Extract the [x, y] coordinate from the center of the cell holding the provided text.  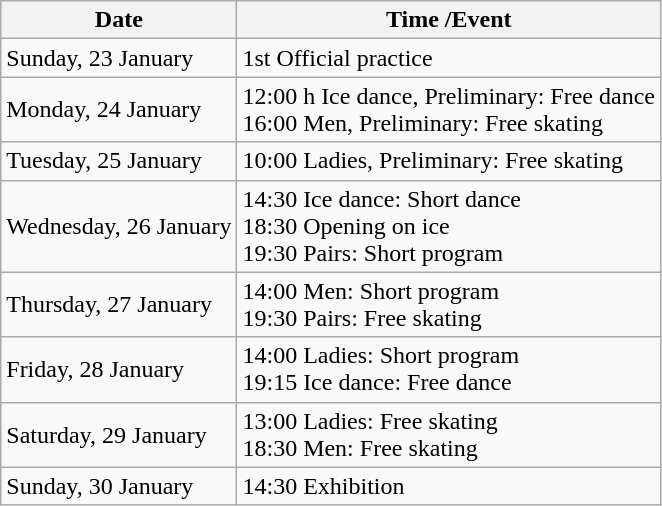
Monday, 24 January [119, 110]
10:00 Ladies, Preliminary: Free skating [449, 161]
Saturday, 29 January [119, 434]
Tuesday, 25 January [119, 161]
1st Official practice [449, 58]
14:00 Ladies: Short program 19:15 Ice dance: Free dance [449, 370]
14:00 Men: Short program 19:30 Pairs: Free skating [449, 304]
12:00 h Ice dance, Preliminary: Free dance 16:00 Men, Preliminary: Free skating [449, 110]
13:00 Ladies: Free skating 18:30 Men: Free skating [449, 434]
Sunday, 23 January [119, 58]
Time /Event [449, 20]
14:30 Ice dance: Short dance 18:30 Opening on ice 19:30 Pairs: Short program [449, 226]
Sunday, 30 January [119, 486]
Wednesday, 26 January [119, 226]
Thursday, 27 January [119, 304]
14:30 Exhibition [449, 486]
Date [119, 20]
Friday, 28 January [119, 370]
